Capture the cell that displays the provided text and extract its (x, y) central coordinate. 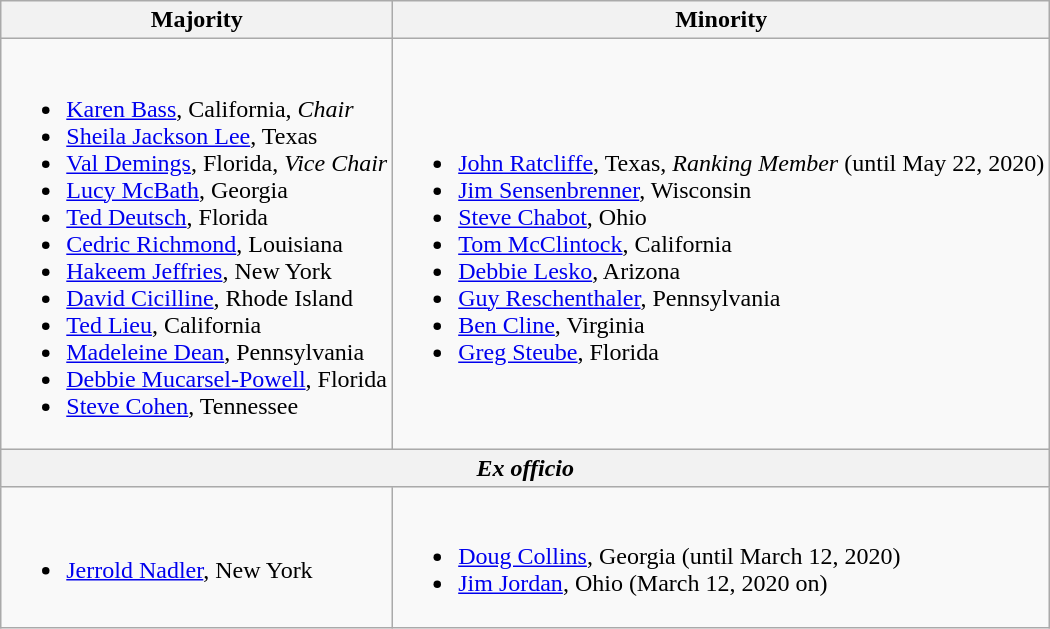
Ex officio (526, 468)
Minority (722, 20)
Jerrold Nadler, New York (197, 557)
Majority (197, 20)
Doug Collins, Georgia (until March 12, 2020)Jim Jordan, Ohio (March 12, 2020 on) (722, 557)
